Output the (x, y) coordinate of the center of the cell containing the given text.  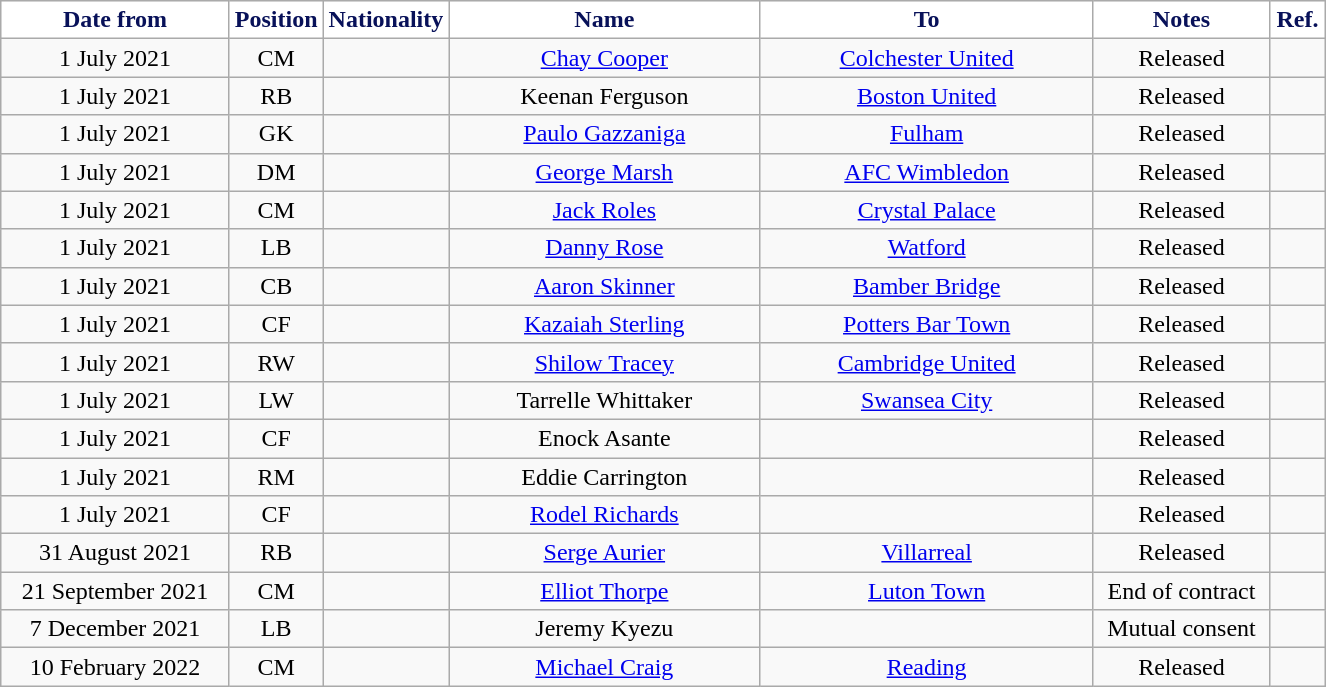
Ref. (1297, 20)
Michael Craig (604, 667)
Serge Aurier (604, 553)
Jack Roles (604, 210)
Name (604, 20)
Enock Asante (604, 438)
Elliot Thorpe (604, 591)
GK (276, 134)
Paulo Gazzaniga (604, 134)
Reading (927, 667)
Position (276, 20)
CB (276, 286)
Luton Town (927, 591)
Danny Rose (604, 248)
Shilow Tracey (604, 362)
Kazaiah Sterling (604, 324)
21 September 2021 (116, 591)
10 February 2022 (116, 667)
Bamber Bridge (927, 286)
Colchester United (927, 58)
To (927, 20)
7 December 2021 (116, 629)
Keenan Ferguson (604, 96)
LW (276, 400)
Chay Cooper (604, 58)
Boston United (927, 96)
DM (276, 172)
Notes (1181, 20)
Watford (927, 248)
Jeremy Kyezu (604, 629)
Eddie Carrington (604, 477)
Nationality (386, 20)
Villarreal (927, 553)
Crystal Palace (927, 210)
RM (276, 477)
RW (276, 362)
Aaron Skinner (604, 286)
Date from (116, 20)
Mutual consent (1181, 629)
Potters Bar Town (927, 324)
31 August 2021 (116, 553)
Cambridge United (927, 362)
George Marsh (604, 172)
End of contract (1181, 591)
AFC Wimbledon (927, 172)
Tarrelle Whittaker (604, 400)
Swansea City (927, 400)
Fulham (927, 134)
Rodel Richards (604, 515)
